Output the (X, Y) coordinate of the center of the cell containing the given text.  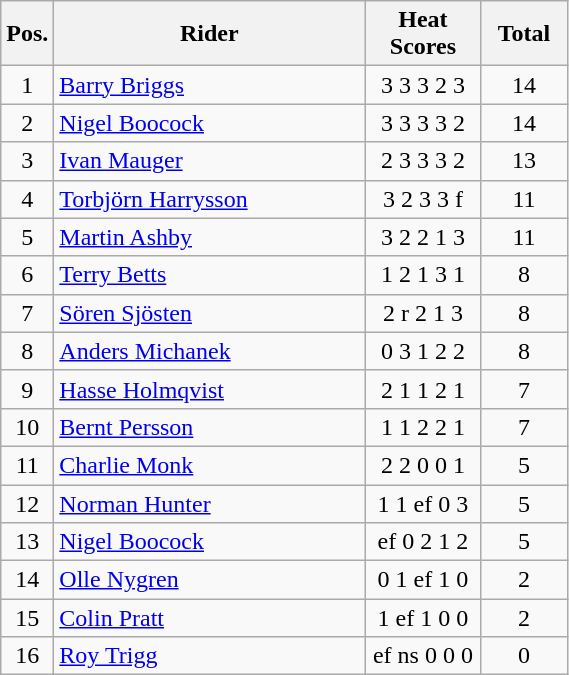
Olle Nygren (210, 580)
Charlie Monk (210, 465)
3 2 2 1 3 (423, 237)
1 2 1 3 1 (423, 275)
2 2 0 0 1 (423, 465)
0 1 ef 1 0 (423, 580)
15 (28, 618)
Bernt Persson (210, 427)
1 1 2 2 1 (423, 427)
ef 0 2 1 2 (423, 542)
2 1 1 2 1 (423, 389)
Torbjörn Harrysson (210, 199)
Rider (210, 34)
Roy Trigg (210, 656)
Total (524, 34)
9 (28, 389)
ef ns 0 0 0 (423, 656)
3 3 3 2 3 (423, 85)
10 (28, 427)
Anders Michanek (210, 351)
4 (28, 199)
1 (28, 85)
2 r 2 1 3 (423, 313)
Terry Betts (210, 275)
Pos. (28, 34)
16 (28, 656)
12 (28, 503)
Barry Briggs (210, 85)
3 2 3 3 f (423, 199)
0 (524, 656)
3 3 3 3 2 (423, 123)
Colin Pratt (210, 618)
0 3 1 2 2 (423, 351)
2 3 3 3 2 (423, 161)
Norman Hunter (210, 503)
Ivan Mauger (210, 161)
Hasse Holmqvist (210, 389)
1 1 ef 0 3 (423, 503)
Sören Sjösten (210, 313)
1 ef 1 0 0 (423, 618)
3 (28, 161)
Martin Ashby (210, 237)
6 (28, 275)
Heat Scores (423, 34)
